Determine the (x, y) coordinate at the center of the cell enclosing the given text.  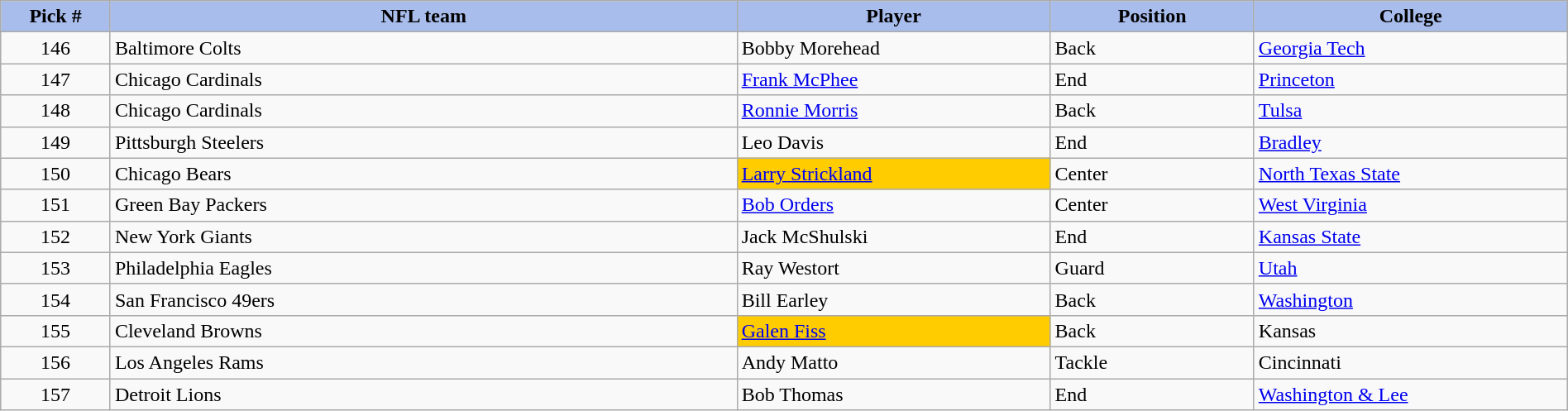
Cincinnati (1411, 362)
Andy Matto (893, 362)
San Francisco 49ers (423, 299)
College (1411, 17)
Washington & Lee (1411, 394)
Frank McPhee (893, 79)
Leo Davis (893, 142)
North Texas State (1411, 174)
Princeton (1411, 79)
150 (56, 174)
153 (56, 268)
Baltimore Colts (423, 48)
Bill Earley (893, 299)
Georgia Tech (1411, 48)
Detroit Lions (423, 394)
Player (893, 17)
155 (56, 331)
Larry Strickland (893, 174)
Green Bay Packers (423, 205)
Pick # (56, 17)
Los Angeles Rams (423, 362)
NFL team (423, 17)
Jack McShulski (893, 237)
Washington (1411, 299)
147 (56, 79)
Kansas State (1411, 237)
Guard (1152, 268)
Philadelphia Eagles (423, 268)
149 (56, 142)
154 (56, 299)
151 (56, 205)
Cleveland Browns (423, 331)
146 (56, 48)
Utah (1411, 268)
Bobby Morehead (893, 48)
Position (1152, 17)
152 (56, 237)
Chicago Bears (423, 174)
West Virginia (1411, 205)
Bradley (1411, 142)
Tackle (1152, 362)
Bob Orders (893, 205)
Pittsburgh Steelers (423, 142)
Ronnie Morris (893, 111)
Tulsa (1411, 111)
Kansas (1411, 331)
Galen Fiss (893, 331)
148 (56, 111)
157 (56, 394)
Ray Westort (893, 268)
New York Giants (423, 237)
Bob Thomas (893, 394)
156 (56, 362)
